Locate the cell with the specified text and output its (X, Y) center coordinate. 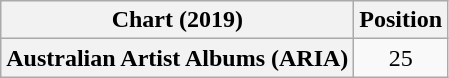
Position (401, 20)
Australian Artist Albums (ARIA) (178, 58)
Chart (2019) (178, 20)
25 (401, 58)
